Return the [X, Y] coordinate for the center point of the cell that contains the specified text.  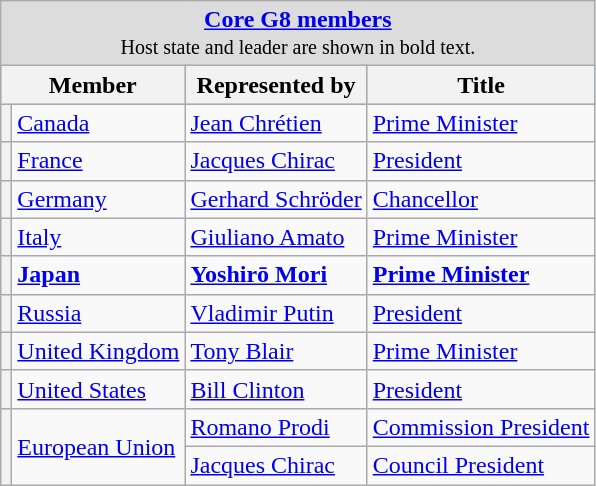
Chancellor [481, 199]
United Kingdom [98, 351]
France [98, 161]
Canada [98, 123]
Represented by [276, 85]
Gerhard Schröder [276, 199]
Vladimir Putin [276, 313]
Germany [98, 199]
Commission President [481, 427]
Tony Blair [276, 351]
Bill Clinton [276, 389]
Italy [98, 237]
Jean Chrétien [276, 123]
Core G8 membersHost state and leader are shown in bold text. [298, 34]
Title [481, 85]
Giuliano Amato [276, 237]
Japan [98, 275]
United States [98, 389]
Yoshirō Mori [276, 275]
European Union [98, 446]
Council President [481, 465]
Romano Prodi [276, 427]
Member [93, 85]
Russia [98, 313]
